Output the [X, Y] coordinate of the center of the cell containing the given text.  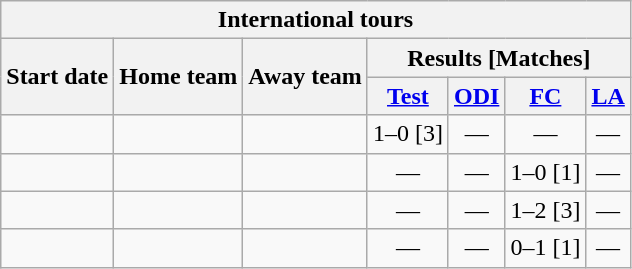
1–0 [1] [546, 172]
1–0 [3] [408, 134]
Test [408, 96]
FC [546, 96]
Results [Matches] [498, 58]
LA [608, 96]
Home team [178, 77]
Away team [306, 77]
ODI [476, 96]
International tours [316, 20]
Start date [58, 77]
0–1 [1] [546, 248]
1–2 [3] [546, 210]
